Capture the cell that displays the provided text and extract its (X, Y) central coordinate. 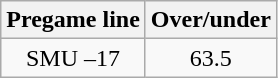
SMU –17 (74, 58)
63.5 (210, 58)
Over/under (210, 20)
Pregame line (74, 20)
